Scan for the cell matching the given text and deliver its [x, y] coordinate at center. 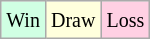
Win [24, 20]
Loss [126, 20]
Draw [72, 20]
